Scan for the cell matching the given text and deliver its (X, Y) coordinate at center. 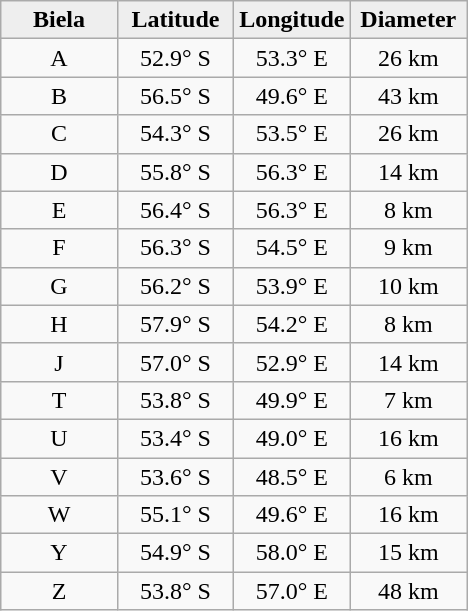
53.4° S (175, 438)
U (59, 438)
43 km (408, 96)
58.0° E (292, 553)
10 km (408, 286)
54.3° S (175, 134)
57.9° S (175, 324)
56.3° S (175, 248)
15 km (408, 553)
Biela (59, 20)
Y (59, 553)
56.2° S (175, 286)
57.0° E (292, 591)
56.4° S (175, 210)
49.9° E (292, 400)
C (59, 134)
D (59, 172)
53.3° E (292, 58)
55.1° S (175, 515)
Diameter (408, 20)
J (59, 362)
F (59, 248)
Latitude (175, 20)
57.0° S (175, 362)
H (59, 324)
Longitude (292, 20)
48.5° E (292, 477)
54.5° E (292, 248)
55.8° S (175, 172)
56.5° S (175, 96)
53.9° E (292, 286)
9 km (408, 248)
A (59, 58)
49.0° E (292, 438)
7 km (408, 400)
52.9° S (175, 58)
G (59, 286)
53.5° E (292, 134)
W (59, 515)
T (59, 400)
Z (59, 591)
54.2° E (292, 324)
B (59, 96)
54.9° S (175, 553)
E (59, 210)
53.6° S (175, 477)
V (59, 477)
52.9° E (292, 362)
48 km (408, 591)
6 km (408, 477)
